Return [X, Y] of the center of cell containing provided text 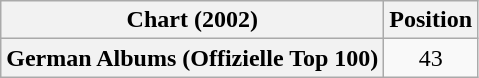
Chart (2002) [192, 20]
German Albums (Offizielle Top 100) [192, 58]
43 [431, 58]
Position [431, 20]
